Pinpoint the cell where the given text exists, returning its [x, y] midpoint coordinate. 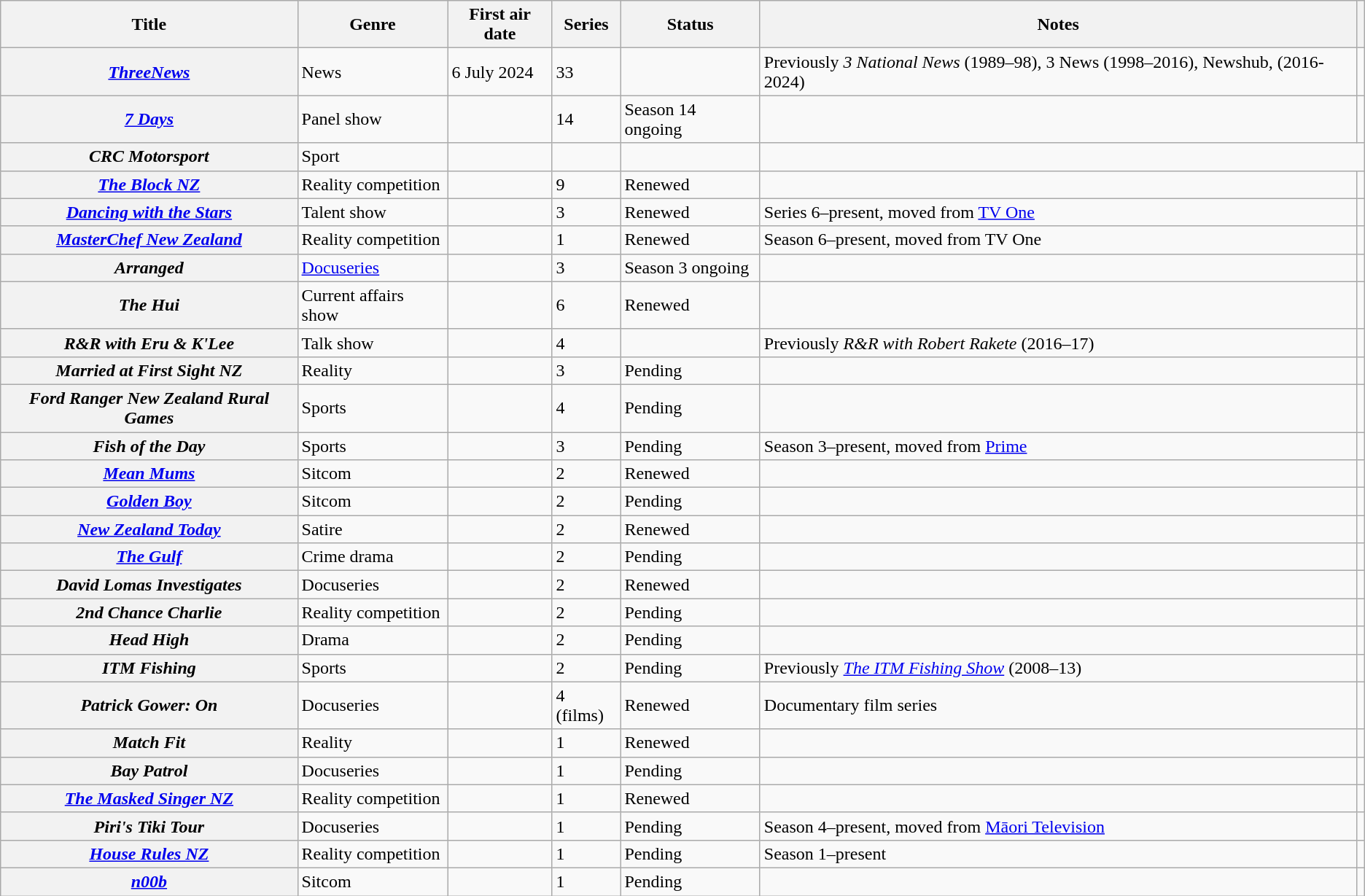
Title [149, 25]
The Block NZ [149, 184]
6 [586, 305]
Bay Patrol [149, 771]
Drama [373, 640]
ThreeNews [149, 71]
Mean Mums [149, 474]
2nd Chance Charlie [149, 612]
Talk show [373, 343]
Satire [373, 529]
MasterChef New Zealand [149, 240]
House Rules NZ [149, 854]
Ford Ranger New Zealand Rural Games [149, 408]
Previously 3 National News (1989–98), 3 News (1998–2016), Newshub, (2016-2024) [1058, 71]
Previously R&R with Robert Rakete (2016–17) [1058, 343]
Sport [373, 157]
Current affairs show [373, 305]
Piri's Tiki Tour [149, 826]
CRC Motorsport [149, 157]
4 (films) [586, 706]
The Masked Singer NZ [149, 798]
Season 6–present, moved from TV One [1058, 240]
Series [586, 25]
6 July 2024 [500, 71]
9 [586, 184]
Golden Boy [149, 502]
Status [690, 25]
New Zealand Today [149, 529]
News [373, 71]
R&R with Eru & K'Lee [149, 343]
Crime drama [373, 557]
The Hui [149, 305]
Married at First Sight NZ [149, 370]
Talent show [373, 212]
ITM Fishing [149, 668]
Match Fit [149, 743]
n00b [149, 881]
The Gulf [149, 557]
Genre [373, 25]
Series 6–present, moved from TV One [1058, 212]
First air date [500, 25]
Panel show [373, 120]
14 [586, 120]
Fish of the Day [149, 445]
Dancing with the Stars [149, 212]
7 Days [149, 120]
Season 3–present, moved from Prime [1058, 445]
Season 4–present, moved from Māori Television [1058, 826]
Notes [1058, 25]
Season 14 ongoing [690, 120]
Patrick Gower: On [149, 706]
Head High [149, 640]
33 [586, 71]
Season 3 ongoing [690, 268]
Previously The ITM Fishing Show (2008–13) [1058, 668]
Season 1–present [1058, 854]
David Lomas Investigates [149, 585]
Arranged [149, 268]
Documentary film series [1058, 706]
